Provide the [X, Y] coordinate of the cell's center where the given text is located.  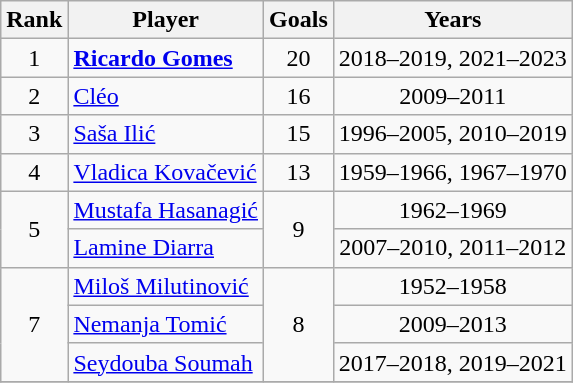
7 [34, 324]
Vladica Kovačević [166, 172]
Miloš Milutinović [166, 286]
20 [299, 58]
Cléo [166, 96]
Goals [299, 20]
8 [299, 324]
15 [299, 134]
1996–2005, 2010–2019 [452, 134]
9 [299, 229]
2009–2011 [452, 96]
Nemanja Tomić [166, 324]
2017–2018, 2019–2021 [452, 362]
Rank [34, 20]
1952–1958 [452, 286]
4 [34, 172]
Seydouba Soumah [166, 362]
Lamine Diarra [166, 248]
2007–2010, 2011–2012 [452, 248]
1 [34, 58]
Player [166, 20]
2009–2013 [452, 324]
13 [299, 172]
Years [452, 20]
Mustafa Hasanagić [166, 210]
1962–1969 [452, 210]
1959–1966, 1967–1970 [452, 172]
16 [299, 96]
2 [34, 96]
2018–2019, 2021–2023 [452, 58]
5 [34, 229]
Ricardo Gomes [166, 58]
Saša Ilić [166, 134]
3 [34, 134]
